From the cell containing the given text, extract its center point as (x, y) coordinate. 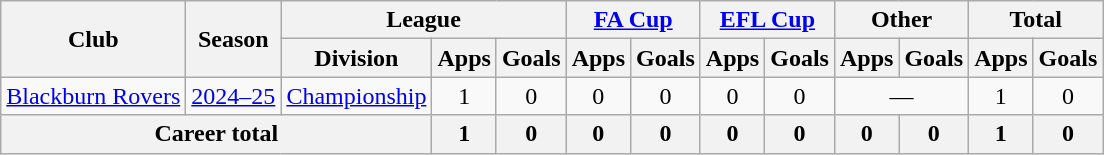
Championship (356, 96)
Division (356, 58)
Career total (216, 134)
Club (94, 39)
League (424, 20)
EFL Cup (767, 20)
2024–25 (234, 96)
Total (1036, 20)
FA Cup (633, 20)
Blackburn Rovers (94, 96)
Season (234, 39)
— (901, 96)
Other (901, 20)
